Extract the (X, Y) coordinate from the center of the cell holding the provided text.  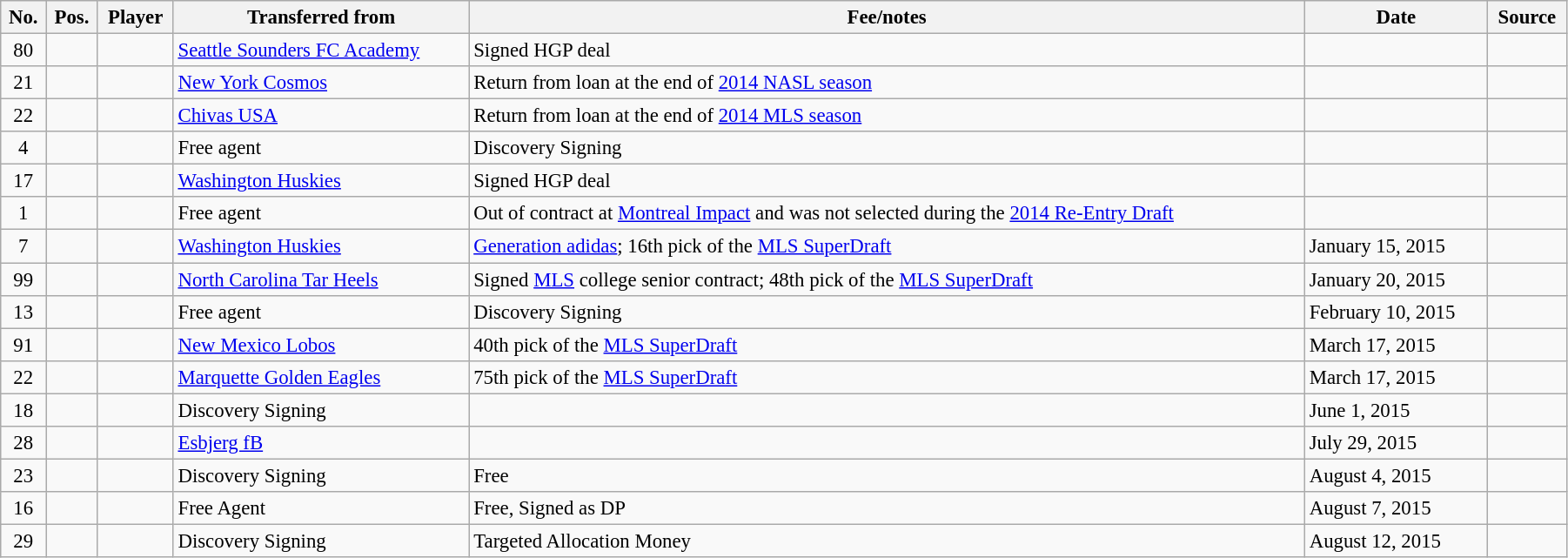
Free (887, 475)
23 (23, 475)
Date (1396, 17)
29 (23, 541)
Transferred from (321, 17)
40th pick of the MLS SuperDraft (887, 345)
Player (136, 17)
New Mexico Lobos (321, 345)
No. (23, 17)
Free, Signed as DP (887, 508)
February 10, 2015 (1396, 312)
1 (23, 213)
75th pick of the MLS SuperDraft (887, 377)
13 (23, 312)
18 (23, 410)
New York Cosmos (321, 83)
Chivas USA (321, 116)
Pos. (71, 17)
Out of contract at Montreal Impact and was not selected during the 2014 Re-Entry Draft (887, 213)
21 (23, 83)
Seattle Sounders FC Academy (321, 50)
Source (1526, 17)
Marquette Golden Eagles (321, 377)
Fee/notes (887, 17)
Esbjerg fB (321, 443)
North Carolina Tar Heels (321, 279)
4 (23, 148)
Return from loan at the end of 2014 NASL season (887, 83)
August 12, 2015 (1396, 541)
16 (23, 508)
80 (23, 50)
August 7, 2015 (1396, 508)
Generation adidas; 16th pick of the MLS SuperDraft (887, 246)
Targeted Allocation Money (887, 541)
June 1, 2015 (1396, 410)
99 (23, 279)
Free Agent (321, 508)
7 (23, 246)
17 (23, 181)
28 (23, 443)
Signed MLS college senior contract; 48th pick of the MLS SuperDraft (887, 279)
91 (23, 345)
August 4, 2015 (1396, 475)
Return from loan at the end of 2014 MLS season (887, 116)
January 15, 2015 (1396, 246)
January 20, 2015 (1396, 279)
July 29, 2015 (1396, 443)
